Extract the [X, Y] coordinate from the center of the cell holding the provided text.  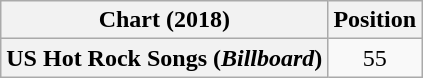
US Hot Rock Songs (Billboard) [164, 58]
55 [375, 58]
Position [375, 20]
Chart (2018) [164, 20]
